From the cell containing the given text, extract its center point as (X, Y) coordinate. 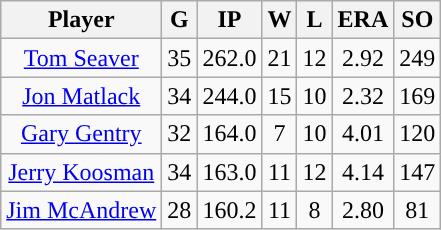
249 (418, 58)
28 (180, 210)
2.92 (363, 58)
Jon Matlack (82, 96)
Tom Seaver (82, 58)
IP (230, 20)
21 (280, 58)
32 (180, 134)
160.2 (230, 210)
169 (418, 96)
81 (418, 210)
L (314, 20)
4.14 (363, 172)
2.32 (363, 96)
15 (280, 96)
W (280, 20)
147 (418, 172)
G (180, 20)
164.0 (230, 134)
2.80 (363, 210)
262.0 (230, 58)
7 (280, 134)
8 (314, 210)
35 (180, 58)
Gary Gentry (82, 134)
ERA (363, 20)
244.0 (230, 96)
163.0 (230, 172)
Jerry Koosman (82, 172)
Player (82, 20)
Jim McAndrew (82, 210)
SO (418, 20)
120 (418, 134)
4.01 (363, 134)
